Pinpoint the cell where the given text exists, returning its [X, Y] midpoint coordinate. 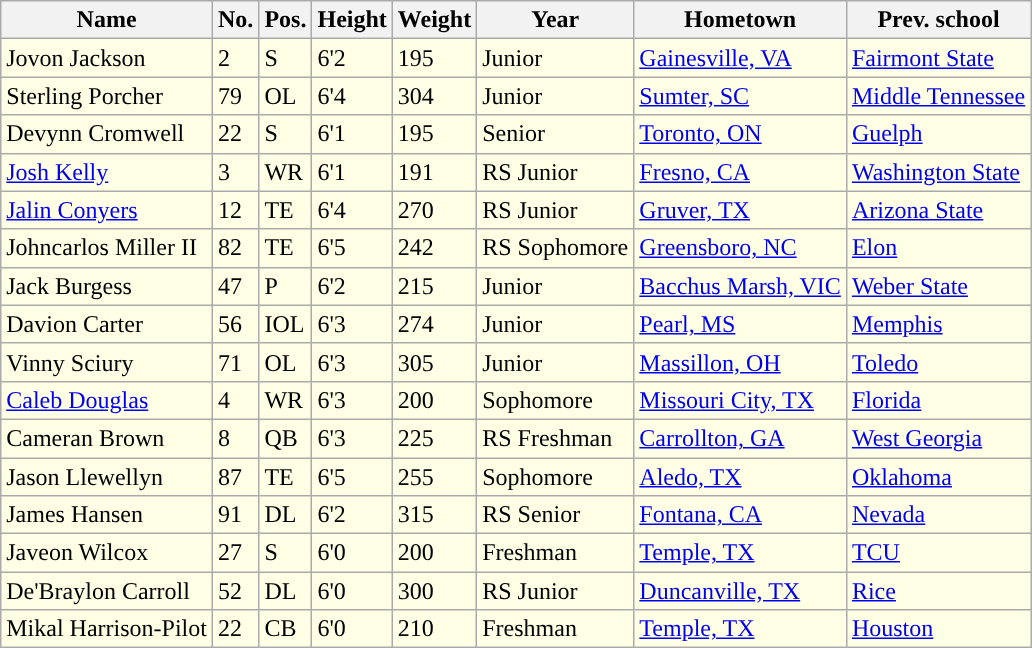
Oklahoma [938, 477]
Sterling Porcher [107, 96]
87 [235, 477]
Houston [938, 629]
Fresno, CA [740, 172]
CB [286, 629]
Prev. school [938, 20]
No. [235, 20]
52 [235, 591]
Jovon Jackson [107, 58]
270 [434, 210]
Weight [434, 20]
Johncarlos Miller II [107, 248]
3 [235, 172]
Greensboro, NC [740, 248]
Jason Llewellyn [107, 477]
274 [434, 324]
James Hansen [107, 515]
Florida [938, 400]
RS Senior [556, 515]
300 [434, 591]
215 [434, 286]
Name [107, 20]
Gruver, TX [740, 210]
RS Freshman [556, 438]
Fairmont State [938, 58]
Year [556, 20]
Fontana, CA [740, 515]
Rice [938, 591]
56 [235, 324]
Duncanville, TX [740, 591]
Javeon Wilcox [107, 553]
Aledo, TX [740, 477]
Bacchus Marsh, VIC [740, 286]
255 [434, 477]
Toronto, ON [740, 134]
De'Braylon Carroll [107, 591]
47 [235, 286]
12 [235, 210]
Devynn Cromwell [107, 134]
210 [434, 629]
191 [434, 172]
242 [434, 248]
Vinny Sciury [107, 362]
Weber State [938, 286]
Middle Tennessee [938, 96]
Carrollton, GA [740, 438]
Cameran Brown [107, 438]
Mikal Harrison-Pilot [107, 629]
82 [235, 248]
Jack Burgess [107, 286]
Height [352, 20]
Missouri City, TX [740, 400]
RS Sophomore [556, 248]
Jalin Conyers [107, 210]
Elon [938, 248]
Hometown [740, 20]
P [286, 286]
Washington State [938, 172]
Pos. [286, 20]
305 [434, 362]
2 [235, 58]
West Georgia [938, 438]
91 [235, 515]
8 [235, 438]
TCU [938, 553]
315 [434, 515]
Arizona State [938, 210]
Pearl, MS [740, 324]
Senior [556, 134]
Davion Carter [107, 324]
Memphis [938, 324]
Josh Kelly [107, 172]
Nevada [938, 515]
304 [434, 96]
Guelph [938, 134]
Sumter, SC [740, 96]
4 [235, 400]
QB [286, 438]
79 [235, 96]
Caleb Douglas [107, 400]
IOL [286, 324]
Gainesville, VA [740, 58]
225 [434, 438]
Toledo [938, 362]
71 [235, 362]
Massillon, OH [740, 362]
27 [235, 553]
